Determine the [x, y] coordinate at the center of the cell enclosing the given text.  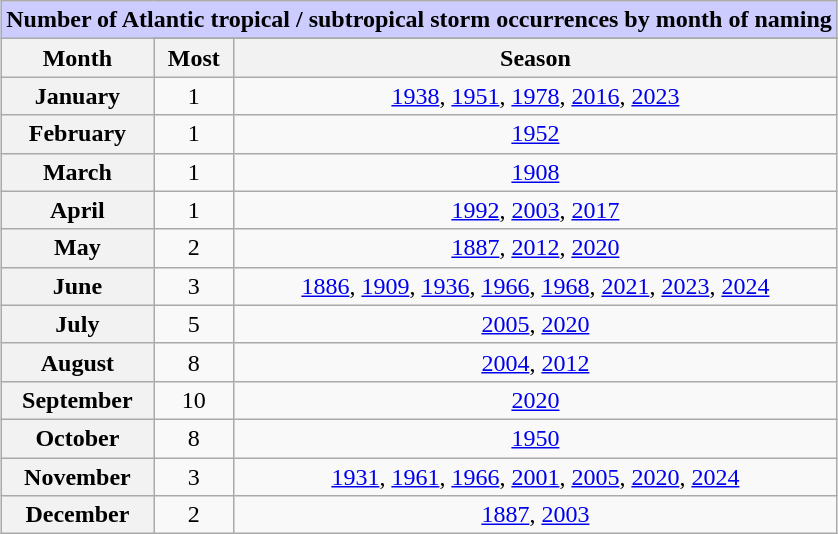
May [78, 248]
10 [194, 400]
1950 [536, 438]
September [78, 400]
2005, 2020 [536, 324]
2004, 2012 [536, 362]
Number of Atlantic tropical / subtropical storm occurrences by month of naming [420, 20]
August [78, 362]
1887, 2003 [536, 515]
November [78, 477]
April [78, 210]
1952 [536, 134]
March [78, 172]
5 [194, 324]
1886, 1909, 1936, 1966, 1968, 2021, 2023, 2024 [536, 286]
2020 [536, 400]
Most [194, 58]
1908 [536, 172]
December [78, 515]
Month [78, 58]
1931, 1961, 1966, 2001, 2005, 2020, 2024 [536, 477]
1887, 2012, 2020 [536, 248]
1992, 2003, 2017 [536, 210]
1938, 1951, 1978, 2016, 2023 [536, 96]
October [78, 438]
June [78, 286]
February [78, 134]
January [78, 96]
Season [536, 58]
July [78, 324]
